Return (x, y) of the center of cell containing provided text 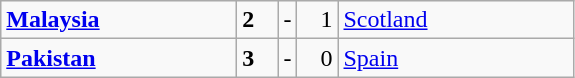
Spain (456, 58)
0 (318, 58)
3 (258, 58)
2 (258, 20)
Pakistan (119, 58)
Malaysia (119, 20)
Scotland (456, 20)
1 (318, 20)
